Extract the [x, y] coordinate from the center of the cell holding the provided text.  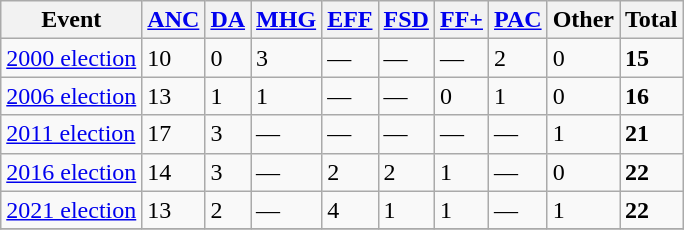
16 [652, 96]
2016 election [72, 172]
MHG [286, 20]
PAC [518, 20]
2000 election [72, 58]
DA [228, 20]
ANC [174, 20]
2011 election [72, 134]
10 [174, 58]
FF+ [461, 20]
EFF [350, 20]
Event [72, 20]
2006 election [72, 96]
FSD [406, 20]
4 [350, 210]
21 [652, 134]
14 [174, 172]
Other [583, 20]
15 [652, 58]
2021 election [72, 210]
17 [174, 134]
Total [652, 20]
